Identify which cell holds the provided text, then report its (x, y) central coordinate. 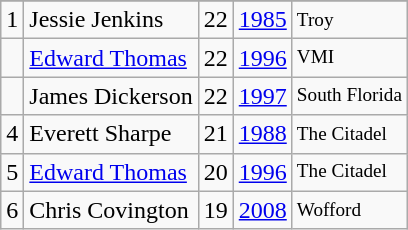
Troy (349, 20)
Jessie Jenkins (111, 20)
1985 (262, 20)
21 (216, 134)
1997 (262, 96)
1 (12, 20)
Chris Covington (111, 210)
1988 (262, 134)
South Florida (349, 96)
VMI (349, 58)
James Dickerson (111, 96)
5 (12, 172)
Everett Sharpe (111, 134)
2008 (262, 210)
20 (216, 172)
4 (12, 134)
19 (216, 210)
Wofford (349, 210)
6 (12, 210)
